Provide the (x, y) coordinate of the cell's center where the given text is located.  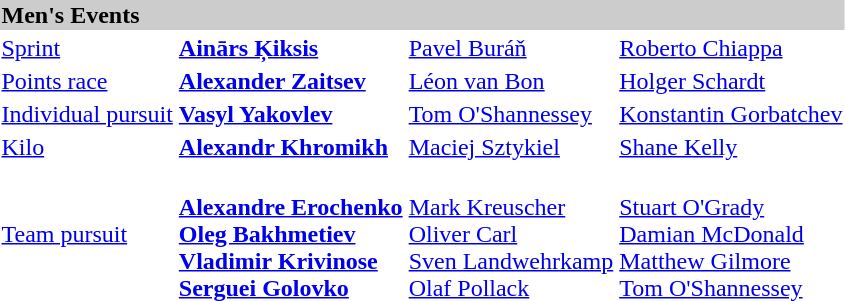
Men's Events (422, 15)
Ainārs Ķiksis (290, 48)
Tom O'Shannessey (511, 114)
Konstantin Gorbatchev (731, 114)
Vasyl Yakovlev (290, 114)
Pavel Buráň (511, 48)
Sprint (87, 48)
Points race (87, 81)
Individual pursuit (87, 114)
Holger Schardt (731, 81)
Roberto Chiappa (731, 48)
Maciej Sztykiel (511, 147)
Shane Kelly (731, 147)
Kilo (87, 147)
Léon van Bon (511, 81)
Alexandr Khromikh (290, 147)
Alexander Zaitsev (290, 81)
